Output the [X, Y] coordinate of the center of the cell containing the given text.  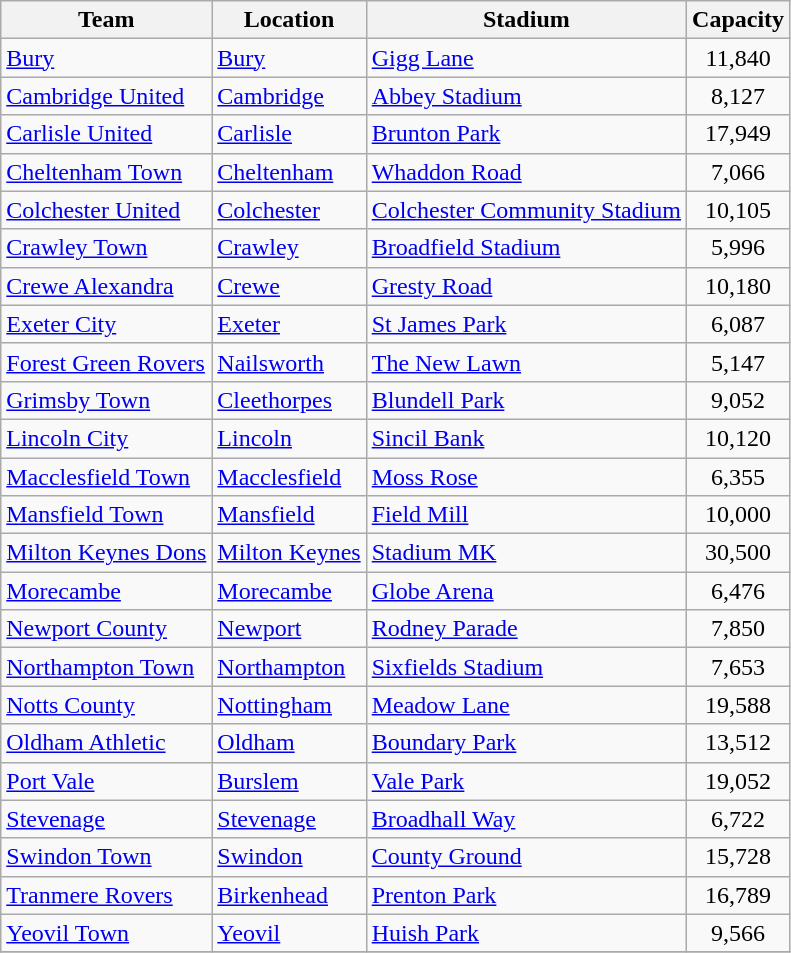
6,087 [738, 324]
13,512 [738, 743]
Meadow Lane [526, 705]
Team [106, 20]
Colchester United [106, 210]
7,066 [738, 172]
Nottingham [289, 705]
St James Park [526, 324]
Moss Rose [526, 477]
Cambridge United [106, 96]
Cheltenham [289, 172]
Location [289, 20]
Newport County [106, 629]
Swindon [289, 857]
Forest Green Rovers [106, 362]
The New Lawn [526, 362]
30,500 [738, 553]
Whaddon Road [526, 172]
16,789 [738, 895]
17,949 [738, 134]
Macclesfield Town [106, 477]
Cheltenham Town [106, 172]
Blundell Park [526, 400]
Yeovil [289, 933]
9,052 [738, 400]
Milton Keynes Dons [106, 553]
Capacity [738, 20]
11,840 [738, 58]
Burslem [289, 781]
5,147 [738, 362]
8,127 [738, 96]
Macclesfield [289, 477]
19,052 [738, 781]
10,120 [738, 438]
Crewe Alexandra [106, 286]
Broadfield Stadium [526, 248]
15,728 [738, 857]
Carlisle United [106, 134]
Cambridge [289, 96]
Mansfield Town [106, 515]
Sincil Bank [526, 438]
Lincoln City [106, 438]
Port Vale [106, 781]
19,588 [738, 705]
Abbey Stadium [526, 96]
Stadium [526, 20]
Gresty Road [526, 286]
Colchester Community Stadium [526, 210]
Notts County [106, 705]
Grimsby Town [106, 400]
Oldham [289, 743]
Milton Keynes [289, 553]
Crawley Town [106, 248]
Huish Park [526, 933]
Stadium MK [526, 553]
Globe Arena [526, 591]
Northampton [289, 667]
6,355 [738, 477]
10,180 [738, 286]
5,996 [738, 248]
Newport [289, 629]
Prenton Park [526, 895]
Lincoln [289, 438]
Vale Park [526, 781]
Carlisle [289, 134]
Exeter [289, 324]
Crewe [289, 286]
9,566 [738, 933]
Mansfield [289, 515]
Oldham Athletic [106, 743]
Northampton Town [106, 667]
Gigg Lane [526, 58]
7,850 [738, 629]
Exeter City [106, 324]
7,653 [738, 667]
Rodney Parade [526, 629]
10,000 [738, 515]
Boundary Park [526, 743]
6,476 [738, 591]
10,105 [738, 210]
Cleethorpes [289, 400]
Nailsworth [289, 362]
Crawley [289, 248]
County Ground [526, 857]
Broadhall Way [526, 819]
Birkenhead [289, 895]
Yeovil Town [106, 933]
Sixfields Stadium [526, 667]
Field Mill [526, 515]
6,722 [738, 819]
Tranmere Rovers [106, 895]
Colchester [289, 210]
Brunton Park [526, 134]
Swindon Town [106, 857]
